Detect which cell encompasses the target text, then output its [x, y] center coordinate. 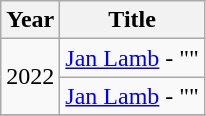
Title [132, 20]
2022 [30, 77]
Year [30, 20]
